Provide the [X, Y] coordinate of the cell's center where the given text is located.  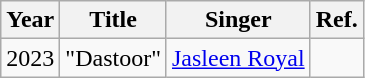
Ref. [336, 20]
"Dastoor" [114, 58]
2023 [30, 58]
Singer [238, 20]
Year [30, 20]
Jasleen Royal [238, 58]
Title [114, 20]
